Search for the cell housing the specified text and yield its [x, y] center coordinate. 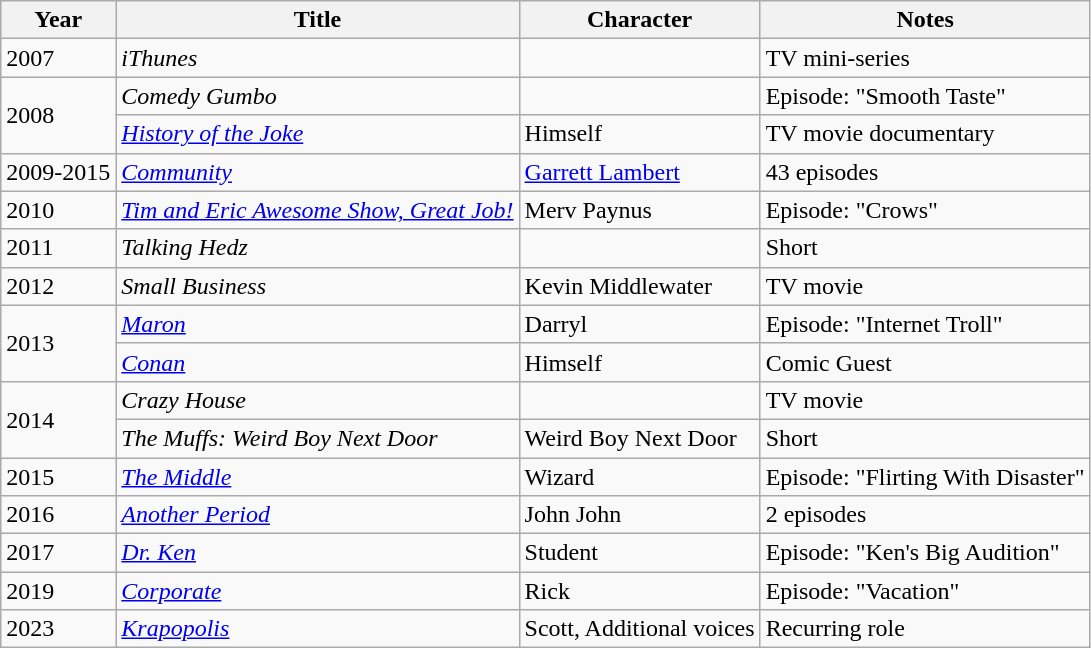
Maron [318, 324]
Rick [640, 591]
Corporate [318, 591]
Talking Hedz [318, 248]
Episode: "Internet Troll" [925, 324]
Character [640, 20]
2017 [58, 553]
Episode: "Crows" [925, 210]
2007 [58, 58]
2011 [58, 248]
43 episodes [925, 172]
Episode: "Ken's Big Audition" [925, 553]
Merv Paynus [640, 210]
Episode: "Vacation" [925, 591]
Notes [925, 20]
Dr. Ken [318, 553]
2014 [58, 419]
iThunes [318, 58]
Year [58, 20]
Student [640, 553]
Garrett Lambert [640, 172]
History of the Joke [318, 134]
Crazy House [318, 400]
The Muffs: Weird Boy Next Door [318, 438]
2016 [58, 515]
Episode: "Flirting With Disaster" [925, 477]
Scott, Additional voices [640, 629]
Darryl [640, 324]
TV mini-series [925, 58]
Weird Boy Next Door [640, 438]
John John [640, 515]
2008 [58, 115]
The Middle [318, 477]
Comedy Gumbo [318, 96]
2015 [58, 477]
2012 [58, 286]
2023 [58, 629]
Another Period [318, 515]
Title [318, 20]
2 episodes [925, 515]
2019 [58, 591]
Wizard [640, 477]
Conan [318, 362]
2013 [58, 343]
Episode: "Smooth Taste" [925, 96]
Recurring role [925, 629]
Comic Guest [925, 362]
Tim and Eric Awesome Show, Great Job! [318, 210]
Community [318, 172]
2009-2015 [58, 172]
Kevin Middlewater [640, 286]
Krapopolis [318, 629]
Small Business [318, 286]
TV movie documentary [925, 134]
2010 [58, 210]
